Search for the cell housing the specified text and yield its [X, Y] center coordinate. 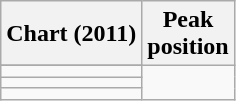
Peakposition [188, 34]
Chart (2011) [72, 34]
